Pinpoint the cell where the given text exists, returning its [X, Y] midpoint coordinate. 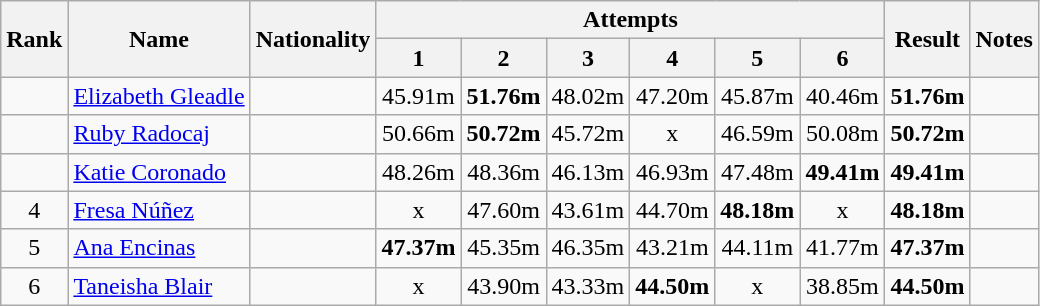
Attempts [630, 20]
44.11m [758, 248]
50.66m [418, 134]
46.35m [588, 248]
48.26m [418, 172]
2 [504, 58]
Fresa Núñez [159, 210]
1 [418, 58]
3 [588, 58]
45.35m [504, 248]
47.60m [504, 210]
38.85m [842, 286]
43.61m [588, 210]
40.46m [842, 96]
44.70m [672, 210]
47.48m [758, 172]
Taneisha Blair [159, 286]
Rank [34, 39]
Notes [1004, 39]
43.33m [588, 286]
48.36m [504, 172]
Result [928, 39]
46.13m [588, 172]
41.77m [842, 248]
Ana Encinas [159, 248]
45.72m [588, 134]
46.93m [672, 172]
Elizabeth Gleadle [159, 96]
43.90m [504, 286]
Katie Coronado [159, 172]
47.20m [672, 96]
46.59m [758, 134]
Name [159, 39]
48.02m [588, 96]
Ruby Radocaj [159, 134]
45.87m [758, 96]
Nationality [313, 39]
45.91m [418, 96]
50.08m [842, 134]
43.21m [672, 248]
